Capture the cell that displays the provided text and extract its (x, y) central coordinate. 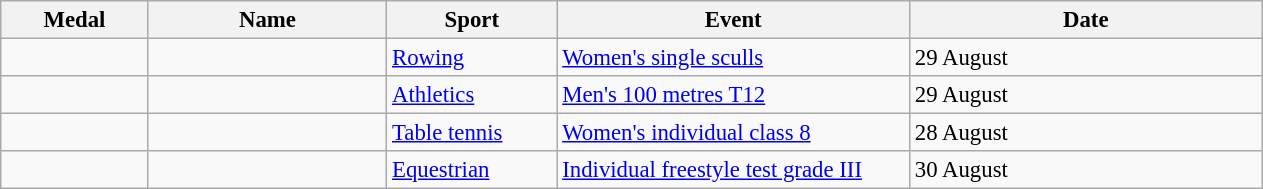
Name (268, 20)
Table tennis (472, 133)
28 August (1086, 133)
Sport (472, 20)
30 August (1086, 170)
Date (1086, 20)
Individual freestyle test grade III (734, 170)
Equestrian (472, 170)
Men's 100 metres T12 (734, 95)
Rowing (472, 58)
Women's single sculls (734, 58)
Medal (74, 20)
Women's individual class 8 (734, 133)
Event (734, 20)
Athletics (472, 95)
